Pinpoint the cell where the given text exists, returning its (x, y) midpoint coordinate. 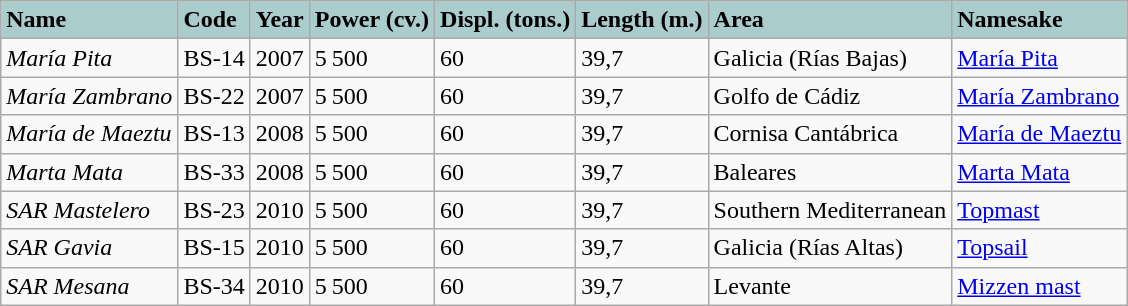
SAR Gavia (90, 248)
Power (cv.) (372, 20)
BS-14 (214, 58)
BS-23 (214, 210)
Displ. (tons.) (506, 20)
BS-34 (214, 286)
Year (280, 20)
Baleares (830, 172)
Namesake (1040, 20)
Cornisa Cantábrica (830, 134)
Area (830, 20)
SAR Mastelero (90, 210)
Name (90, 20)
Galicia (Rías Bajas) (830, 58)
Topmast (1040, 210)
SAR Mesana (90, 286)
BS-22 (214, 96)
BS-33 (214, 172)
Topsail (1040, 248)
Levante (830, 286)
Mizzen mast (1040, 286)
Galicia (Rías Altas) (830, 248)
BS-15 (214, 248)
BS-13 (214, 134)
Southern Mediterranean (830, 210)
Length (m.) (642, 20)
Code (214, 20)
Golfo de Cádiz (830, 96)
